Pinpoint the cell where the given text exists, returning its [X, Y] midpoint coordinate. 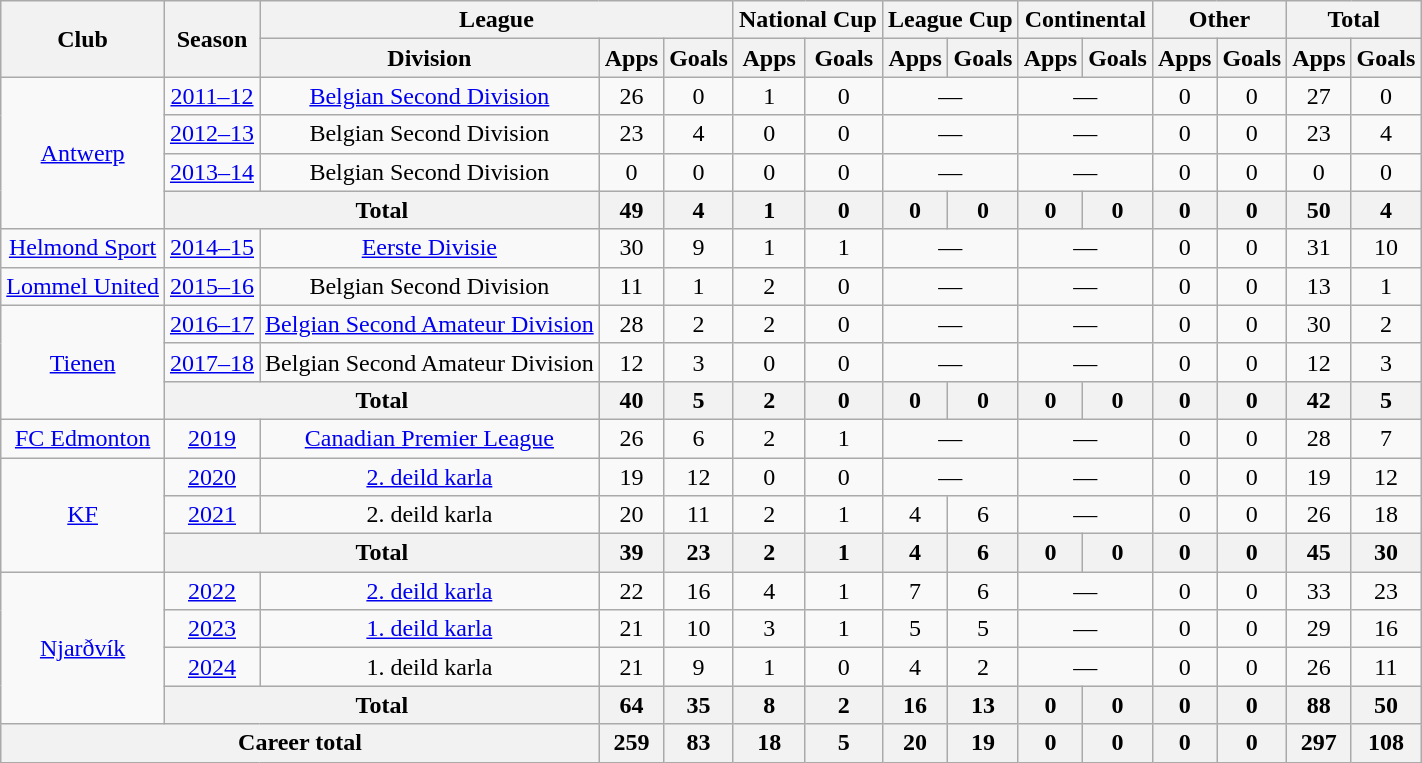
108 [1386, 743]
8 [769, 705]
31 [1319, 248]
49 [631, 210]
Season [212, 39]
Continental [1085, 20]
2021 [212, 515]
64 [631, 705]
40 [631, 400]
Eerste Divisie [430, 248]
29 [1319, 629]
2024 [212, 667]
League Cup [950, 20]
KF [83, 515]
2020 [212, 477]
Career total [300, 743]
39 [631, 553]
2016–17 [212, 324]
2014–15 [212, 248]
FC Edmonton [83, 438]
88 [1319, 705]
297 [1319, 743]
83 [699, 743]
Antwerp [83, 153]
35 [699, 705]
Club [83, 39]
45 [1319, 553]
Helmond Sport [83, 248]
2019 [212, 438]
Njarðvík [83, 648]
League [497, 20]
2011–12 [212, 96]
Lommel United [83, 286]
2012–13 [212, 134]
National Cup [808, 20]
22 [631, 591]
259 [631, 743]
Other [1219, 20]
2022 [212, 591]
42 [1319, 400]
33 [1319, 591]
2017–18 [212, 362]
2013–14 [212, 172]
2023 [212, 629]
Canadian Premier League [430, 438]
Division [430, 58]
2015–16 [212, 286]
Tienen [83, 362]
27 [1319, 96]
